Output the [X, Y] coordinate of the center of the cell containing the given text.  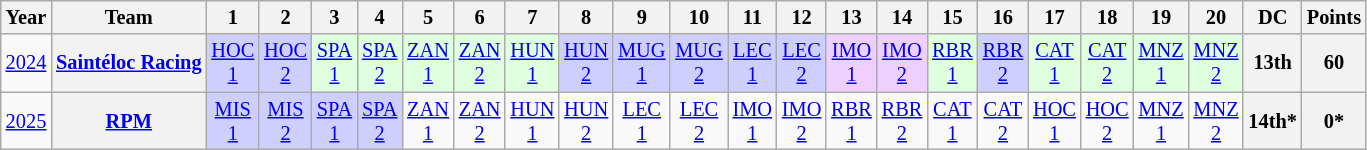
MUG2 [698, 63]
Team [128, 17]
60 [1334, 63]
6 [480, 17]
19 [1162, 17]
2024 [26, 63]
1 [232, 17]
MIS2 [286, 121]
2 [286, 17]
DC [1272, 17]
10 [698, 17]
11 [752, 17]
13th [1272, 63]
4 [380, 17]
20 [1216, 17]
RPM [128, 121]
17 [1054, 17]
MUG1 [642, 63]
MIS1 [232, 121]
15 [952, 17]
9 [642, 17]
Year [26, 17]
7 [532, 17]
18 [1108, 17]
5 [428, 17]
Points [1334, 17]
14th* [1272, 121]
3 [334, 17]
2025 [26, 121]
12 [802, 17]
8 [586, 17]
0* [1334, 121]
Saintéloc Racing [128, 63]
13 [851, 17]
14 [902, 17]
16 [1003, 17]
